Detect which cell encompasses the target text, then output its (X, Y) center coordinate. 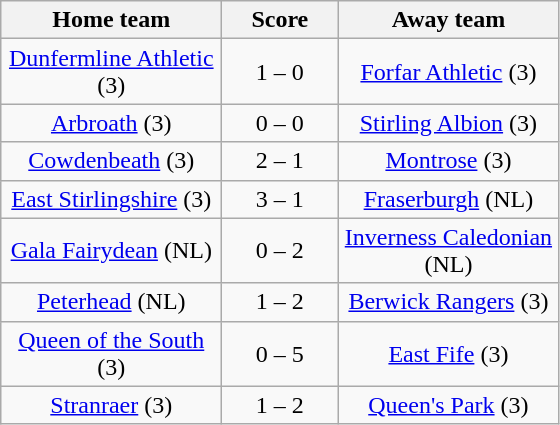
Peterhead (NL) (112, 302)
Cowdenbeath (3) (112, 161)
2 – 1 (280, 161)
Stirling Albion (3) (448, 123)
1 – 0 (280, 72)
Stranraer (3) (112, 405)
Score (280, 20)
Queen's Park (3) (448, 405)
Forfar Athletic (3) (448, 72)
Home team (112, 20)
0 – 5 (280, 354)
East Stirlingshire (3) (112, 199)
Montrose (3) (448, 161)
Gala Fairydean (NL) (112, 250)
East Fife (3) (448, 354)
Queen of the South (3) (112, 354)
Berwick Rangers (3) (448, 302)
0 – 2 (280, 250)
Inverness Caledonian (NL) (448, 250)
Away team (448, 20)
Dunfermline Athletic (3) (112, 72)
0 – 0 (280, 123)
Fraserburgh (NL) (448, 199)
Arbroath (3) (112, 123)
3 – 1 (280, 199)
